Identify which cell holds the provided text, then report its [X, Y] central coordinate. 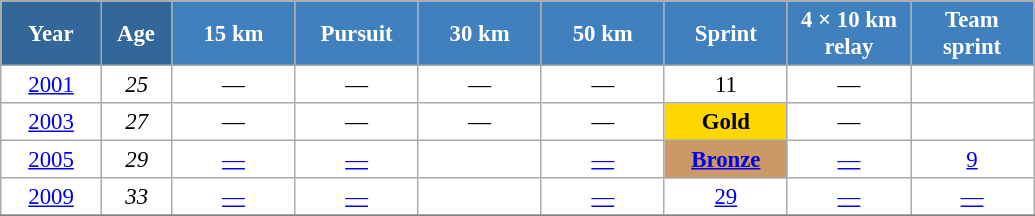
30 km [480, 34]
50 km [602, 34]
2001 [52, 85]
9 [972, 160]
Pursuit [356, 34]
Team sprint [972, 34]
25 [136, 85]
2005 [52, 160]
Age [136, 34]
15 km [234, 34]
4 × 10 km relay [848, 34]
Sprint [726, 34]
Bronze [726, 160]
27 [136, 122]
2009 [52, 197]
11 [726, 85]
33 [136, 197]
2003 [52, 122]
Gold [726, 122]
Year [52, 34]
